Output the (x, y) coordinate of the center of the cell containing the given text.  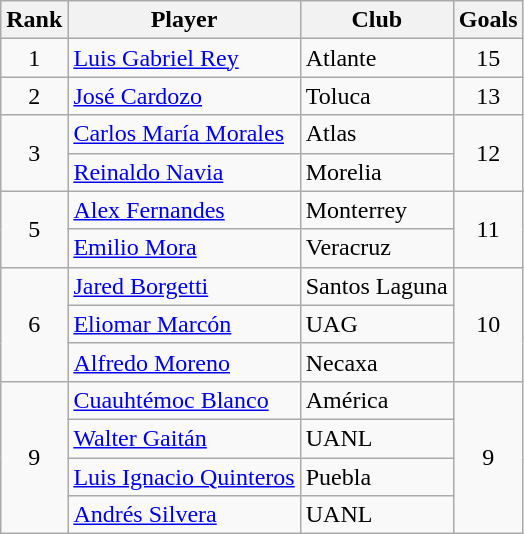
6 (34, 324)
Veracruz (376, 248)
Alex Fernandes (184, 210)
Emilio Mora (184, 248)
Cuauhtémoc Blanco (184, 400)
José Cardozo (184, 96)
Alfredo Moreno (184, 362)
15 (488, 58)
10 (488, 324)
Luis Gabriel Rey (184, 58)
Morelia (376, 172)
Reinaldo Navia (184, 172)
Goals (488, 20)
Jared Borgetti (184, 286)
Club (376, 20)
Andrés Silvera (184, 515)
América (376, 400)
Toluca (376, 96)
12 (488, 153)
2 (34, 96)
Walter Gaitán (184, 438)
Santos Laguna (376, 286)
Puebla (376, 477)
13 (488, 96)
Monterrey (376, 210)
1 (34, 58)
Luis Ignacio Quinteros (184, 477)
3 (34, 153)
Necaxa (376, 362)
11 (488, 229)
Atlante (376, 58)
Atlas (376, 134)
Rank (34, 20)
Eliomar Marcón (184, 324)
Player (184, 20)
5 (34, 229)
UAG (376, 324)
Carlos María Morales (184, 134)
